Return [X, Y] of the center of cell containing provided text 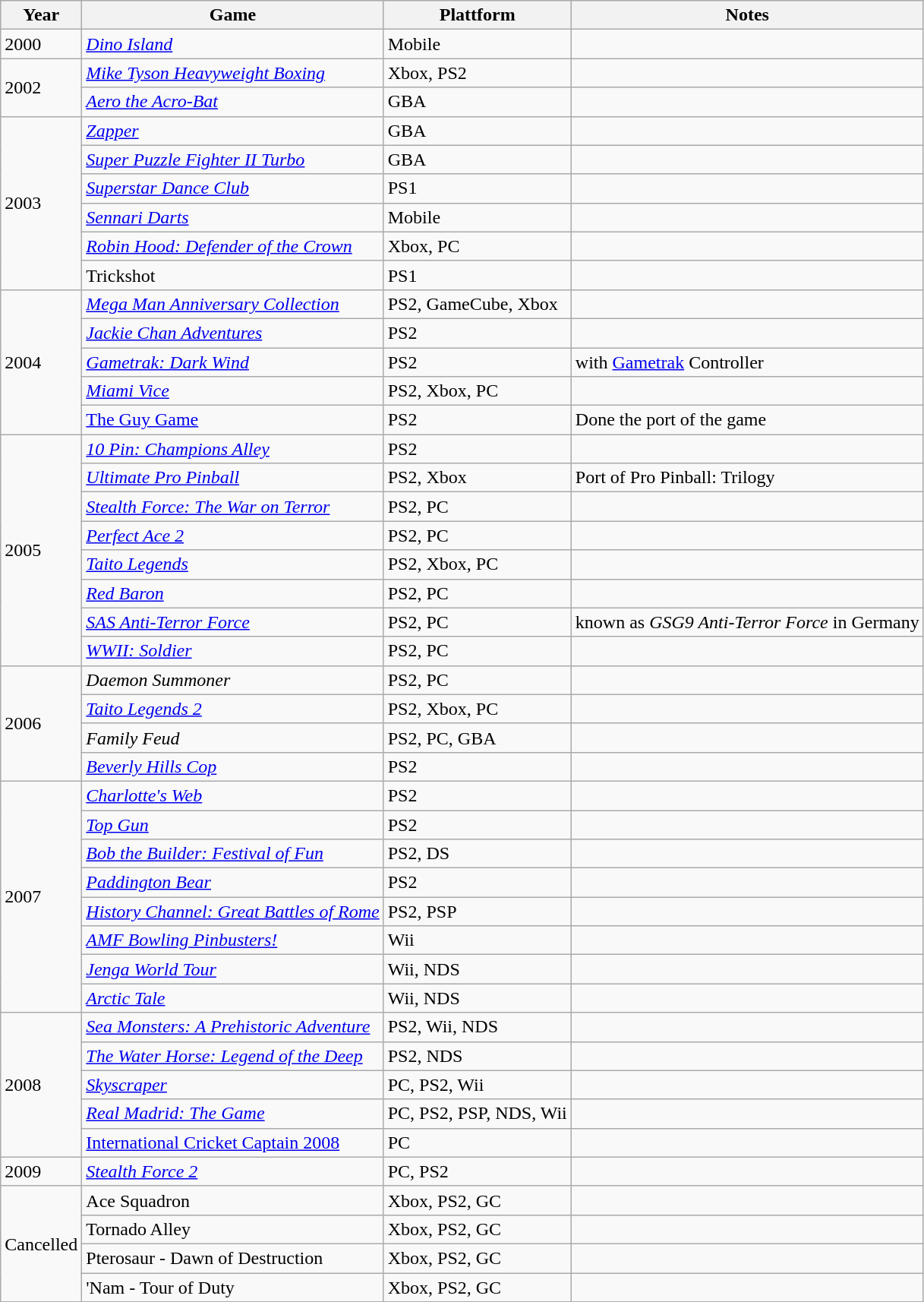
Superstar Dance Club [232, 188]
Pterosaur - Dawn of Destruction [232, 1258]
Dino Island [232, 44]
Real Madrid: The Game [232, 1114]
Game [232, 15]
10 Pin: Champions Alley [232, 449]
Year [41, 15]
with Gametrak Controller [747, 362]
Mega Man Anniversary Collection [232, 304]
SAS Anti-Terror Force [232, 622]
2000 [41, 44]
The Water Horse: Legend of the Deep [232, 1056]
Sennari Darts [232, 217]
PS2, Xbox [477, 478]
PC [477, 1142]
Charlotte's Web [232, 795]
Mike Tyson Heavyweight Boxing [232, 73]
2009 [41, 1171]
2006 [41, 723]
Arctic Tale [232, 998]
PS2, NDS [477, 1056]
Done the port of the game [747, 420]
Notes [747, 15]
Taito Legends 2 [232, 709]
Zapper [232, 131]
The Guy Game [232, 420]
International Cricket Captain 2008 [232, 1142]
WWII: Soldier [232, 651]
Bob the Builder: Festival of Fun [232, 854]
PS2, PSP [477, 912]
Tornado Alley [232, 1229]
2004 [41, 362]
Stealth Force 2 [232, 1171]
Miami Vice [232, 391]
Beverly Hills Cop [232, 766]
PC, PS2 [477, 1171]
Family Feud [232, 738]
Skyscraper [232, 1085]
Wii [477, 940]
Jackie Chan Adventures [232, 333]
PS2, GameCube, Xbox [477, 304]
Super Puzzle Fighter II Turbo [232, 160]
PC, PS2, PSP, NDS, Wii [477, 1114]
PC, PS2, Wii [477, 1085]
Stealth Force: The War on Terror [232, 507]
Daemon Summoner [232, 680]
2007 [41, 896]
Cancelled [41, 1244]
Xbox, PC [477, 246]
Paddington Bear [232, 883]
Robin Hood: Defender of the Crown [232, 246]
Ace Squadron [232, 1200]
Xbox, PS2 [477, 73]
2003 [41, 203]
PS2, Wii, NDS [477, 1027]
Jenga World Tour [232, 969]
Perfect Ace 2 [232, 536]
Sea Monsters: A Prehistoric Adventure [232, 1027]
Gametrak: Dark Wind [232, 362]
PS2, PC, GBA [477, 738]
Ultimate Pro Pinball [232, 478]
Port of Pro Pinball: Trilogy [747, 478]
2008 [41, 1085]
Top Gun [232, 824]
Aero the Acro-Bat [232, 102]
known as GSG9 Anti-Terror Force in Germany [747, 622]
2005 [41, 550]
PS2, DS [477, 854]
Red Baron [232, 593]
AMF Bowling Pinbusters! [232, 940]
Plattform [477, 15]
2002 [41, 87]
Trickshot [232, 275]
Taito Legends [232, 564]
'Nam - Tour of Duty [232, 1288]
History Channel: Great Battles of Rome [232, 912]
